Locate the cell with the specified text and output its (X, Y) center coordinate. 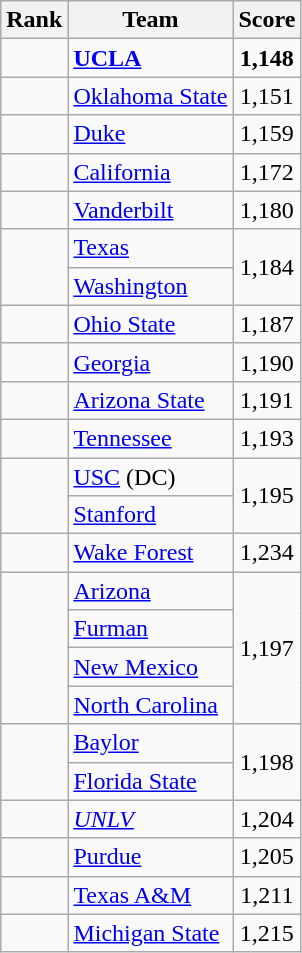
Baylor (150, 743)
1,195 (267, 496)
Team (150, 20)
Score (267, 20)
Furman (150, 629)
1,198 (267, 762)
Rank (34, 20)
1,184 (267, 267)
1,234 (267, 553)
California (150, 172)
1,211 (267, 895)
Vanderbilt (150, 210)
Texas A&M (150, 895)
1,180 (267, 210)
Georgia (150, 362)
Wake Forest (150, 553)
Texas (150, 248)
USC (DC) (150, 477)
New Mexico (150, 667)
North Carolina (150, 705)
Arizona State (150, 400)
1,190 (267, 362)
1,193 (267, 438)
UCLA (150, 58)
Purdue (150, 857)
1,197 (267, 648)
1,205 (267, 857)
Duke (150, 134)
1,148 (267, 58)
Oklahoma State (150, 96)
Tennessee (150, 438)
Arizona (150, 591)
UNLV (150, 819)
Stanford (150, 515)
1,159 (267, 134)
1,172 (267, 172)
Florida State (150, 781)
1,191 (267, 400)
1,204 (267, 819)
Ohio State (150, 324)
1,187 (267, 324)
1,215 (267, 933)
Washington (150, 286)
1,151 (267, 96)
Michigan State (150, 933)
